From the cell containing the given text, extract its center point as (x, y) coordinate. 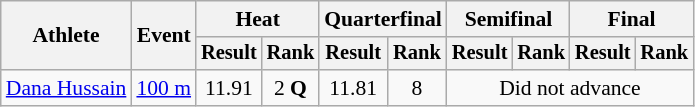
Athlete (66, 36)
Semifinal (508, 19)
Quarterfinal (383, 19)
2 Q (291, 88)
Did not advance (570, 88)
Dana Hussain (66, 88)
8 (417, 88)
Event (164, 36)
Final (632, 19)
100 m (164, 88)
11.81 (353, 88)
11.91 (229, 88)
Heat (258, 19)
